Identify which cell holds the provided text, then report its (X, Y) central coordinate. 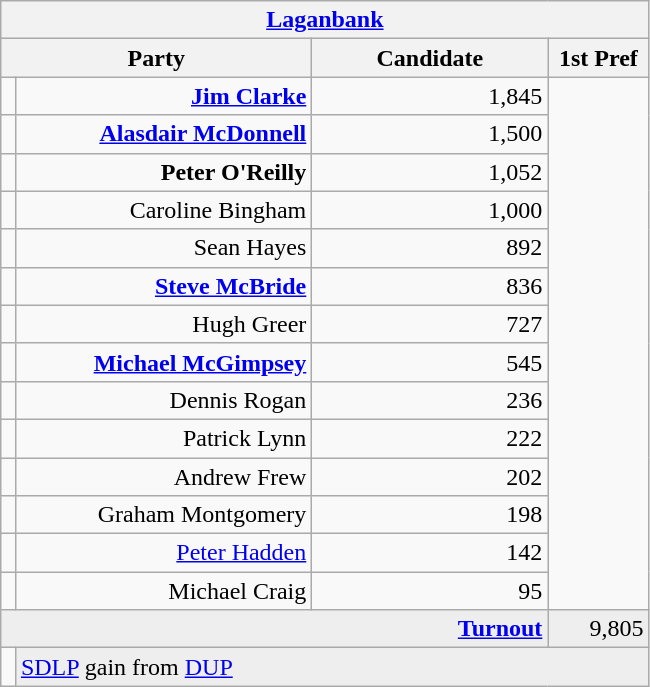
1,845 (430, 96)
142 (430, 553)
Laganbank (325, 20)
198 (430, 515)
95 (430, 591)
222 (430, 438)
Michael McGimpsey (163, 362)
Dennis Rogan (163, 400)
545 (430, 362)
727 (430, 324)
Jim Clarke (163, 96)
Alasdair McDonnell (163, 134)
SDLP gain from DUP (332, 667)
1st Pref (598, 58)
Peter O'Reilly (163, 172)
Sean Hayes (163, 248)
Graham Montgomery (163, 515)
1,500 (430, 134)
Candidate (430, 58)
236 (430, 400)
836 (430, 286)
1,000 (430, 210)
Hugh Greer (163, 324)
Andrew Frew (163, 477)
Steve McBride (163, 286)
892 (430, 248)
9,805 (598, 629)
Turnout (274, 629)
Party (156, 58)
Patrick Lynn (163, 438)
202 (430, 477)
Caroline Bingham (163, 210)
1,052 (430, 172)
Michael Craig (163, 591)
Peter Hadden (163, 553)
